Return the (x, y) coordinate for the center point of the cell that contains the specified text.  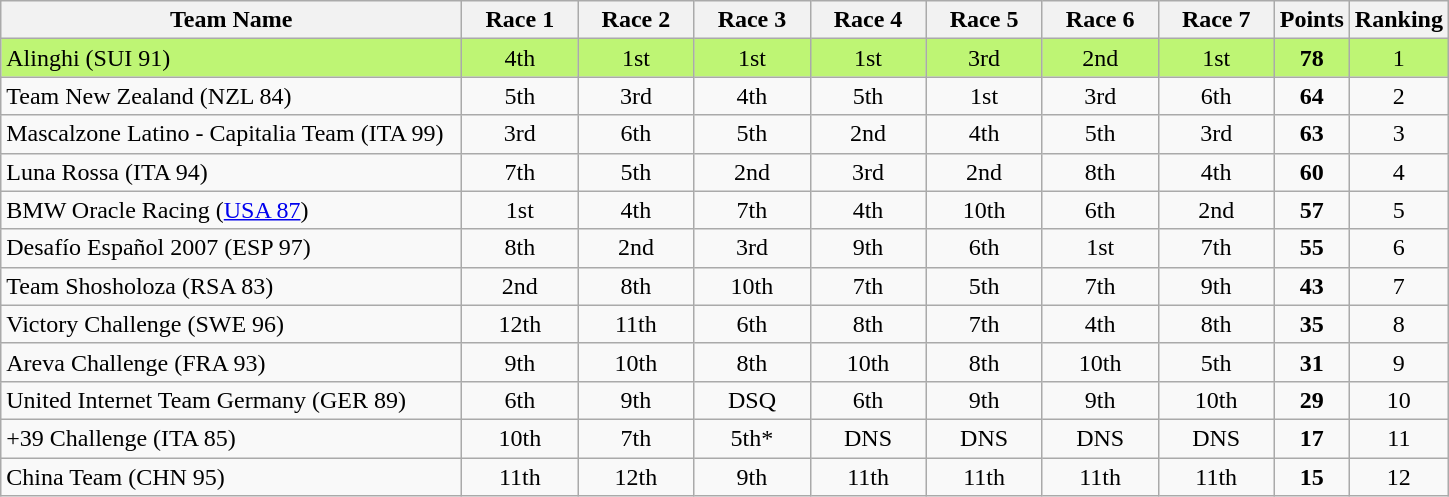
57 (1312, 210)
Race 2 (636, 20)
Luna Rossa (ITA 94) (232, 172)
United Internet Team Germany (GER 89) (232, 400)
8 (1398, 324)
4 (1398, 172)
29 (1312, 400)
Race 7 (1216, 20)
2 (1398, 96)
78 (1312, 58)
China Team (CHN 95) (232, 477)
55 (1312, 248)
35 (1312, 324)
Mascalzone Latino - Capitalia Team (ITA 99) (232, 134)
10 (1398, 400)
31 (1312, 362)
64 (1312, 96)
Team New Zealand (NZL 84) (232, 96)
11 (1398, 438)
Alinghi (SUI 91) (232, 58)
Race 6 (1100, 20)
DSQ (752, 400)
6 (1398, 248)
15 (1312, 477)
43 (1312, 286)
Race 1 (520, 20)
3 (1398, 134)
5 (1398, 210)
7 (1398, 286)
Victory Challenge (SWE 96) (232, 324)
Desafío Español 2007 (ESP 97) (232, 248)
12 (1398, 477)
1 (1398, 58)
Race 4 (868, 20)
Team Name (232, 20)
17 (1312, 438)
Areva Challenge (FRA 93) (232, 362)
60 (1312, 172)
+39 Challenge (ITA 85) (232, 438)
Race 3 (752, 20)
5th* (752, 438)
BMW Oracle Racing (USA 87) (232, 210)
Ranking (1398, 20)
Race 5 (984, 20)
63 (1312, 134)
9 (1398, 362)
Points (1312, 20)
Team Shosholoza (RSA 83) (232, 286)
